Identify which cell holds the provided text, then report its (X, Y) central coordinate. 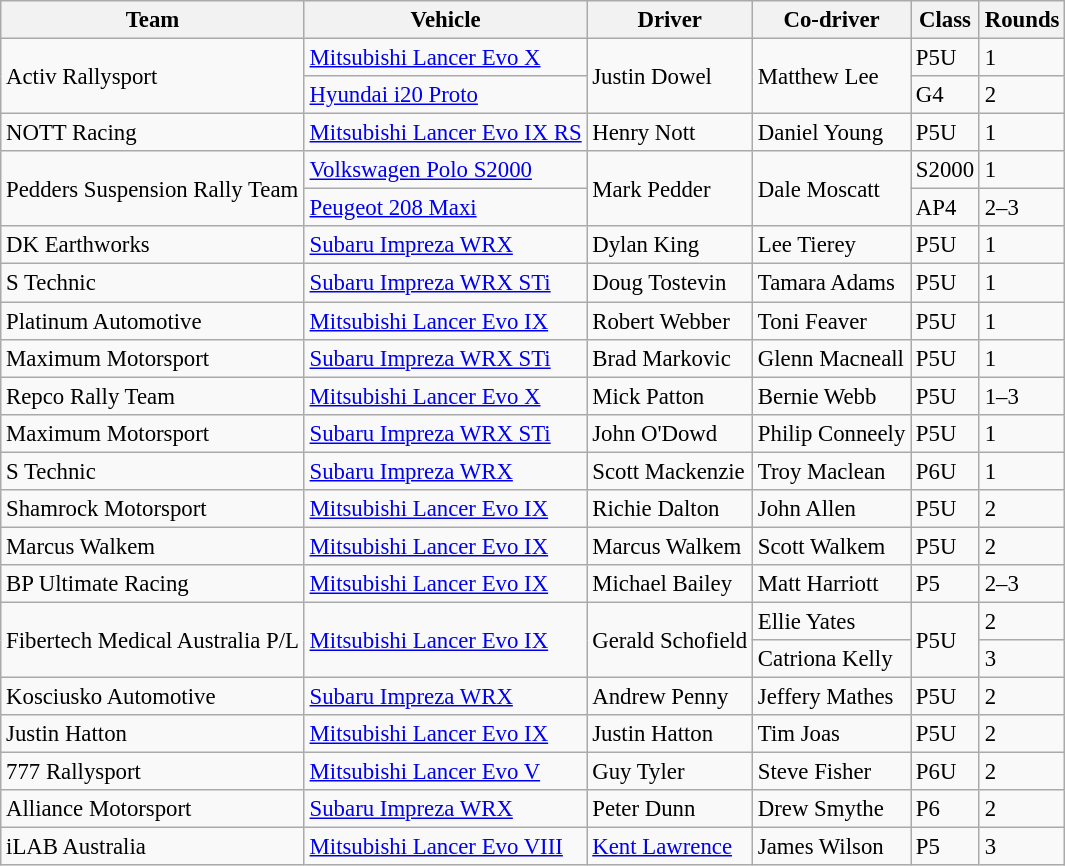
S2000 (946, 170)
Glenn Macneall (832, 358)
John Allen (832, 509)
Catriona Kelly (832, 659)
Tamara Adams (832, 283)
Jeffery Mathes (832, 697)
Andrew Penny (670, 697)
Doug Tostevin (670, 283)
Team (153, 20)
Alliance Motorsport (153, 809)
Scott Mackenzie (670, 471)
Philip Conneely (832, 433)
Drew Smythe (832, 809)
NOTT Racing (153, 133)
Daniel Young (832, 133)
Tim Joas (832, 734)
Volkswagen Polo S2000 (446, 170)
Steve Fisher (832, 772)
Bernie Webb (832, 396)
Mitsubishi Lancer Evo V (446, 772)
Kosciusko Automotive (153, 697)
Shamrock Motorsport (153, 509)
Robert Webber (670, 321)
Matthew Lee (832, 76)
Troy Maclean (832, 471)
Activ Rallysport (153, 76)
Platinum Automotive (153, 321)
Ellie Yates (832, 621)
Matt Harriott (832, 584)
Co-driver (832, 20)
Mick Patton (670, 396)
DK Earthworks (153, 245)
iLAB Australia (153, 847)
Gerald Schofield (670, 640)
Peter Dunn (670, 809)
Dylan King (670, 245)
Driver (670, 20)
Vehicle (446, 20)
Mitsubishi Lancer Evo VIII (446, 847)
Henry Nott (670, 133)
Peugeot 208 Maxi (446, 208)
Pedders Suspension Rally Team (153, 188)
Dale Moscatt (832, 188)
Richie Dalton (670, 509)
Justin Dowel (670, 76)
Toni Feaver (832, 321)
Brad Markovic (670, 358)
777 Rallysport (153, 772)
Hyundai i20 Proto (446, 95)
Mitsubishi Lancer Evo IX RS (446, 133)
Guy Tyler (670, 772)
P6 (946, 809)
Kent Lawrence (670, 847)
James Wilson (832, 847)
Fibertech Medical Australia P/L (153, 640)
BP Ultimate Racing (153, 584)
Class (946, 20)
G4 (946, 95)
Rounds (1022, 20)
AP4 (946, 208)
Repco Rally Team (153, 396)
1–3 (1022, 396)
Scott Walkem (832, 546)
Mark Pedder (670, 188)
Michael Bailey (670, 584)
Lee Tierey (832, 245)
John O'Dowd (670, 433)
